Locate the cell with the specified text and output its (X, Y) center coordinate. 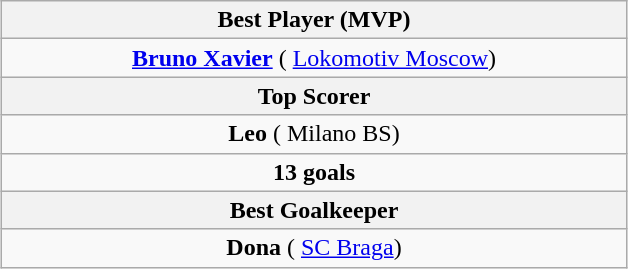
Dona ( SC Braga) (314, 248)
Best Goalkeeper (314, 210)
Best Player (MVP) (314, 20)
Bruno Xavier ( Lokomotiv Moscow) (314, 58)
13 goals (314, 172)
Top Scorer (314, 96)
Leo ( Milano BS) (314, 134)
